Output the [X, Y] coordinate of the center of the cell containing the given text.  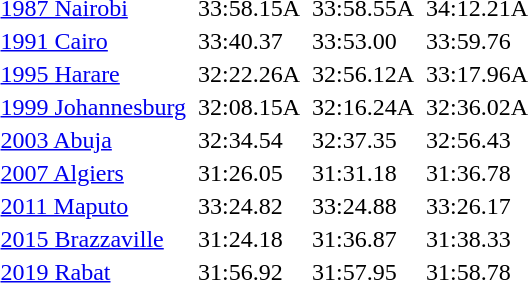
31:24.18 [250, 239]
32:34.54 [250, 140]
33:24.88 [364, 206]
32:16.24A [364, 107]
31:31.18 [364, 173]
33:24.82 [250, 206]
32:56.12A [364, 74]
31:26.05 [250, 173]
31:36.87 [364, 239]
33:53.00 [364, 41]
33:40.37 [250, 41]
32:37.35 [364, 140]
32:22.26A [250, 74]
32:08.15A [250, 107]
